Find where the given text appears and provide that cell's center as [x, y] coordinate. 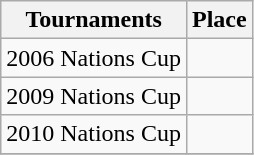
Place [219, 20]
Tournaments [94, 20]
2010 Nations Cup [94, 134]
2006 Nations Cup [94, 58]
2009 Nations Cup [94, 96]
